Capture the cell that displays the provided text and extract its [X, Y] central coordinate. 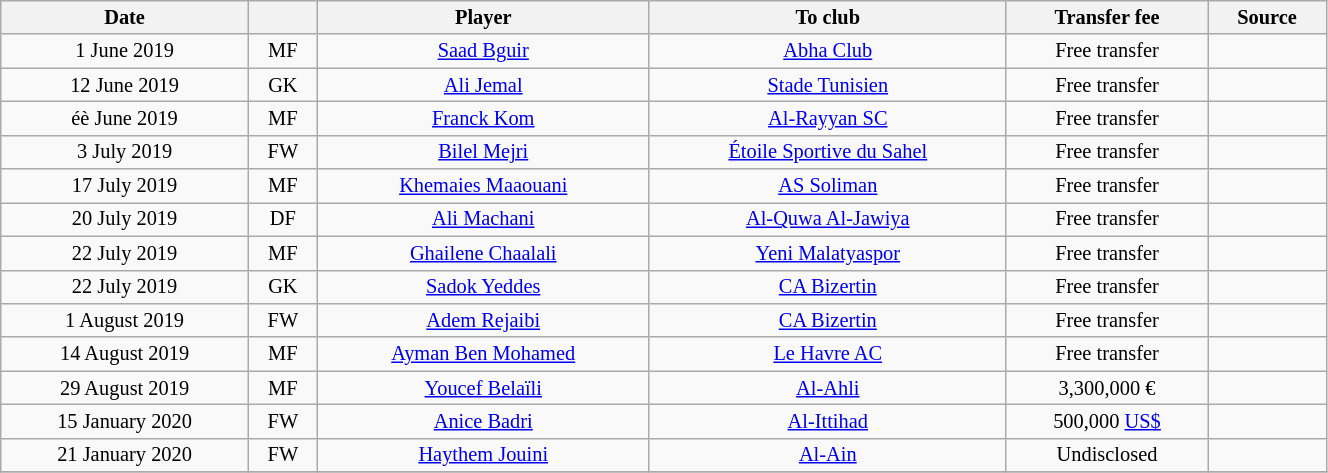
AS Soliman [828, 186]
Anice Badri [483, 421]
Ali Jemal [483, 85]
To club [828, 17]
Al-Ittihad [828, 421]
Saad Bguir [483, 51]
1 June 2019 [125, 51]
1 August 2019 [125, 320]
Adem Rejaibi [483, 320]
Étoile Sportive du Sahel [828, 152]
Al-Quwa Al-Jawiya [828, 219]
3 July 2019 [125, 152]
Ali Machani [483, 219]
Franck Kom [483, 118]
Al-Rayyan SC [828, 118]
20 July 2019 [125, 219]
Stade Tunisien [828, 85]
Youcef Belaïli [483, 388]
Haythem Jouini [483, 455]
Yeni Malatyaspor [828, 253]
Khemaies Maaouani [483, 186]
Source [1268, 17]
29 August 2019 [125, 388]
12 June 2019 [125, 85]
éè June 2019 [125, 118]
Undisclosed [1106, 455]
DF [282, 219]
500,000 US$ [1106, 421]
Player [483, 17]
Al-Ain [828, 455]
Ayman Ben Mohamed [483, 354]
3,300,000 € [1106, 388]
Bilel Mejri [483, 152]
Al-Ahli [828, 388]
Abha Club [828, 51]
Transfer fee [1106, 17]
17 July 2019 [125, 186]
Date [125, 17]
21 January 2020 [125, 455]
Le Havre AC [828, 354]
15 January 2020 [125, 421]
Sadok Yeddes [483, 287]
Ghailene Chaalali [483, 253]
14 August 2019 [125, 354]
